Return the (x, y) coordinate for the center point of the cell that contains the specified text.  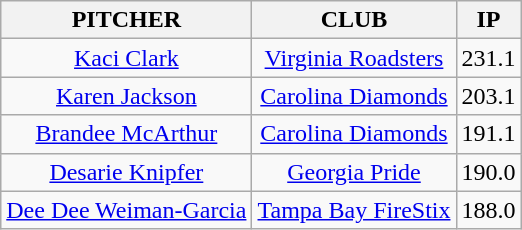
Brandee McArthur (126, 134)
CLUB (354, 20)
Georgia Pride (354, 172)
203.1 (488, 96)
PITCHER (126, 20)
IP (488, 20)
Kaci Clark (126, 58)
188.0 (488, 210)
190.0 (488, 172)
Dee Dee Weiman-Garcia (126, 210)
Desarie Knipfer (126, 172)
Virginia Roadsters (354, 58)
Tampa Bay FireStix (354, 210)
231.1 (488, 58)
Karen Jackson (126, 96)
191.1 (488, 134)
